Return the (x, y) coordinate for the center point of the cell that contains the specified text.  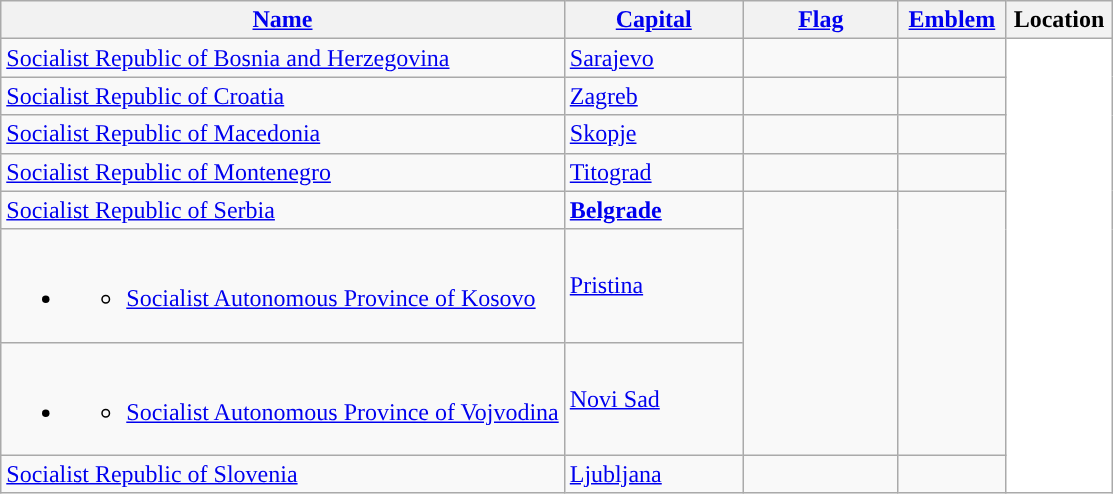
Name (283, 20)
Socialist Republic of Montenegro (283, 172)
Ljubljana (654, 474)
Emblem (952, 20)
Sarajevo (654, 58)
Socialist Autonomous Province of Vojvodina (283, 398)
Socialist Autonomous Province of Kosovo (283, 286)
Location (1058, 20)
Flag (820, 20)
Capital (654, 20)
Zagreb (654, 96)
Skopje (654, 134)
Socialist Republic of Macedonia (283, 134)
Titograd (654, 172)
Novi Sad (654, 398)
Socialist Republic of Croatia (283, 96)
Pristina (654, 286)
Socialist Republic of Serbia (283, 210)
Socialist Republic of Bosnia and Herzegovina (283, 58)
Belgrade (654, 210)
Socialist Republic of Slovenia (283, 474)
